Provide the (X, Y) coordinate of the cell's center where the given text is located.  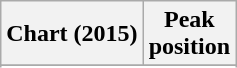
Peak position (189, 34)
Chart (2015) (72, 34)
